Extract the (x, y) coordinate from the center of the cell holding the provided text.  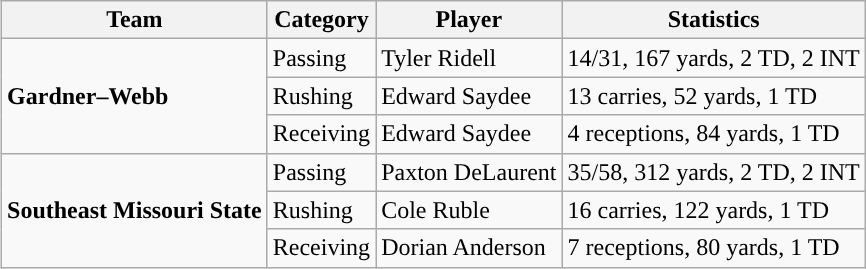
Cole Ruble (469, 210)
4 receptions, 84 yards, 1 TD (714, 134)
Paxton DeLaurent (469, 172)
13 carries, 52 yards, 1 TD (714, 96)
Statistics (714, 20)
16 carries, 122 yards, 1 TD (714, 210)
Southeast Missouri State (135, 210)
7 receptions, 80 yards, 1 TD (714, 248)
Category (321, 20)
35/58, 312 yards, 2 TD, 2 INT (714, 172)
Player (469, 20)
Dorian Anderson (469, 248)
Team (135, 20)
14/31, 167 yards, 2 TD, 2 INT (714, 58)
Gardner–Webb (135, 96)
Tyler Ridell (469, 58)
